Capture the cell that displays the provided text and extract its [X, Y] central coordinate. 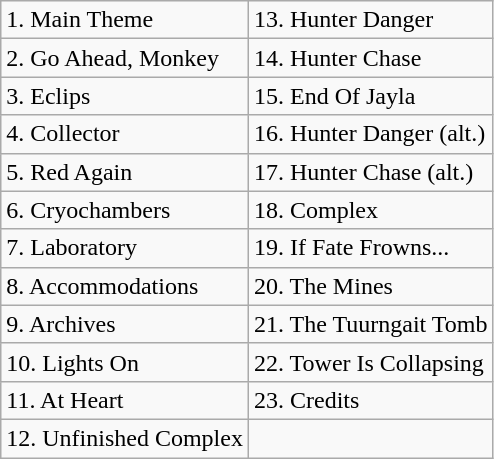
6. Cryochambers [125, 210]
16. Hunter Danger (alt.) [370, 134]
18. Complex [370, 210]
1. Main Theme [125, 20]
20. The Mines [370, 286]
15. End Of Jayla [370, 96]
9. Archives [125, 324]
17. Hunter Chase (alt.) [370, 172]
12. Unfinished Complex [125, 438]
10. Lights On [125, 362]
23. Credits [370, 400]
11. At Heart [125, 400]
14. Hunter Chase [370, 58]
2. Go Ahead, Monkey [125, 58]
3. Eclips [125, 96]
21. The Tuurngait Tomb [370, 324]
22. Tower Is Collapsing [370, 362]
19. If Fate Frowns... [370, 248]
5. Red Again [125, 172]
4. Collector [125, 134]
8. Accommodations [125, 286]
13. Hunter Danger [370, 20]
7. Laboratory [125, 248]
